Detect which cell encompasses the target text, then output its [X, Y] center coordinate. 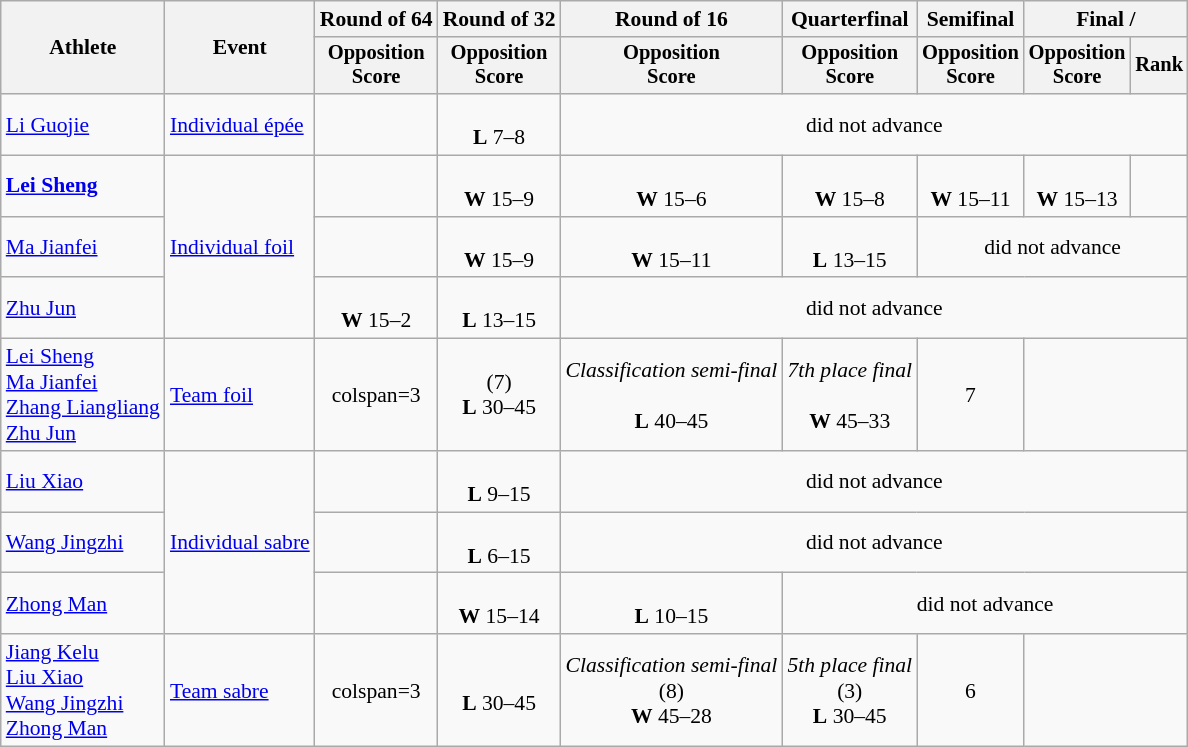
Athlete [83, 48]
Round of 16 [672, 19]
W 15–6 [672, 186]
Final / [1106, 19]
5th place final (3)L 30–45 [850, 690]
Quarterfinal [850, 19]
Round of 64 [376, 19]
W 15–8 [850, 186]
Classification semi-finalL 40–45 [672, 395]
Semifinal [970, 19]
7th place finalW 45–33 [850, 395]
Liu Xiao [83, 482]
Team foil [240, 395]
L 30–45 [500, 690]
Event [240, 48]
Ma Jianfei [83, 248]
L 9–15 [500, 482]
Classification semi-final (8)W 45–28 [672, 690]
(7)L 30–45 [500, 395]
Zhong Man [83, 604]
Lei ShengMa JianfeiZhang LiangliangZhu Jun [83, 395]
W 15–13 [1078, 186]
Individual sabre [240, 542]
Jiang KeluLiu XiaoWang JingzhiZhong Man [83, 690]
Individual foil [240, 248]
L 10–15 [672, 604]
6 [970, 690]
Li Guojie [83, 124]
Lei Sheng [83, 186]
Rank [1159, 66]
Individual épée [240, 124]
Zhu Jun [83, 308]
7 [970, 395]
W 15–14 [500, 604]
W 15–2 [376, 308]
L 7–8 [500, 124]
Round of 32 [500, 19]
Team sabre [240, 690]
L 6–15 [500, 542]
Wang Jingzhi [83, 542]
